Provide the (X, Y) coordinate of the cell's center where the given text is located.  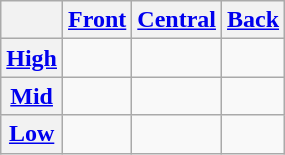
Central (177, 20)
Mid (32, 96)
Low (32, 134)
High (32, 58)
Front (98, 20)
Back (254, 20)
